Return the [x, y] coordinate for the center point of the cell that contains the specified text.  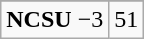
51 [126, 20]
NCSU −3 [55, 20]
